From the cell containing the given text, extract its center point as (X, Y) coordinate. 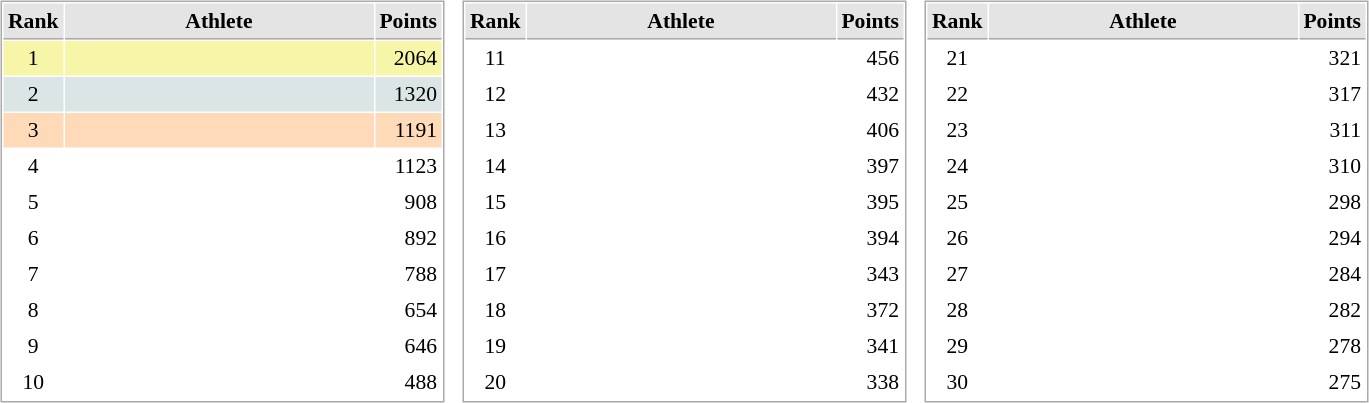
1123 (408, 166)
12 (496, 94)
13 (496, 130)
654 (408, 310)
27 (958, 274)
488 (408, 382)
2 (34, 94)
343 (870, 274)
15 (496, 202)
23 (958, 130)
9 (34, 346)
30 (958, 382)
646 (408, 346)
10 (34, 382)
2064 (408, 58)
5 (34, 202)
18 (496, 310)
275 (1332, 382)
24 (958, 166)
278 (1332, 346)
3 (34, 130)
310 (1332, 166)
892 (408, 238)
317 (1332, 94)
1320 (408, 94)
406 (870, 130)
4 (34, 166)
321 (1332, 58)
284 (1332, 274)
28 (958, 310)
16 (496, 238)
788 (408, 274)
11 (496, 58)
1 (34, 58)
22 (958, 94)
298 (1332, 202)
25 (958, 202)
8 (34, 310)
14 (496, 166)
338 (870, 382)
20 (496, 382)
7 (34, 274)
394 (870, 238)
19 (496, 346)
372 (870, 310)
432 (870, 94)
311 (1332, 130)
6 (34, 238)
282 (1332, 310)
21 (958, 58)
17 (496, 274)
341 (870, 346)
29 (958, 346)
26 (958, 238)
395 (870, 202)
294 (1332, 238)
908 (408, 202)
1191 (408, 130)
456 (870, 58)
397 (870, 166)
